Scan for the cell matching the given text and deliver its [x, y] coordinate at center. 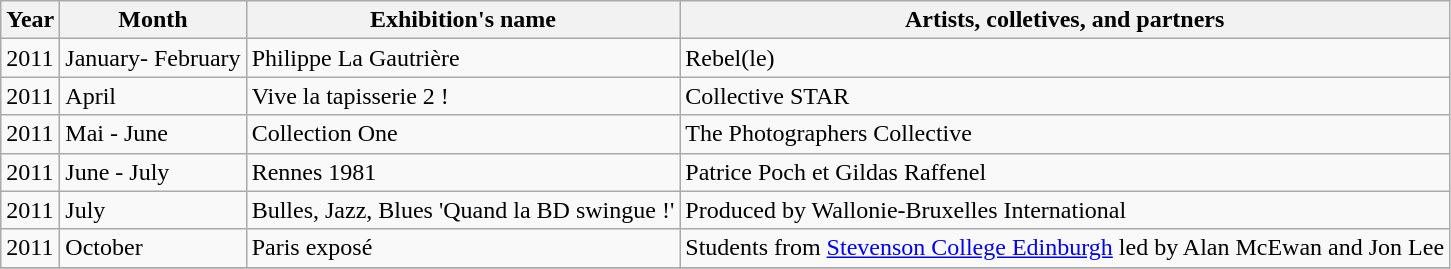
Philippe La Gautrière [463, 58]
Year [30, 20]
Month [153, 20]
July [153, 210]
Rennes 1981 [463, 172]
Collective STAR [1065, 96]
The Photographers Collective [1065, 134]
June - July [153, 172]
Collection One [463, 134]
October [153, 248]
Mai - June [153, 134]
Vive la tapisserie 2 ! [463, 96]
Rebel(le) [1065, 58]
April [153, 96]
Patrice Poch et Gildas Raffenel [1065, 172]
January- February [153, 58]
Artists, colletives, and partners [1065, 20]
Students from Stevenson College Edinburgh led by Alan McEwan and Jon Lee [1065, 248]
Bulles, Jazz, Blues 'Quand la BD swingue !' [463, 210]
Produced by Wallonie-Bruxelles International [1065, 210]
Exhibition's name [463, 20]
Paris exposé [463, 248]
